Return (X, Y) of the center of cell containing provided text 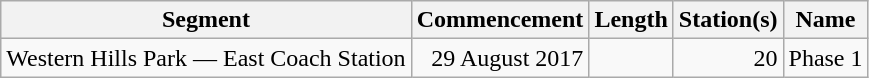
Western Hills Park — East Coach Station (206, 58)
Name (826, 20)
20 (728, 58)
Commencement (500, 20)
Segment (206, 20)
Length (631, 20)
Station(s) (728, 20)
Phase 1 (826, 58)
29 August 2017 (500, 58)
